Return (X, Y) of the center of cell containing provided text 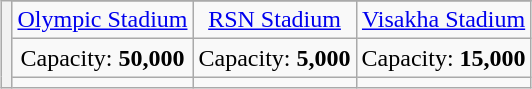
Capacity: 5,000 (274, 58)
Capacity: 15,000 (444, 58)
RSN Stadium (274, 20)
Capacity: 50,000 (102, 58)
Visakha Stadium (444, 20)
Olympic Stadium (102, 20)
